Capture the cell that displays the provided text and extract its [x, y] central coordinate. 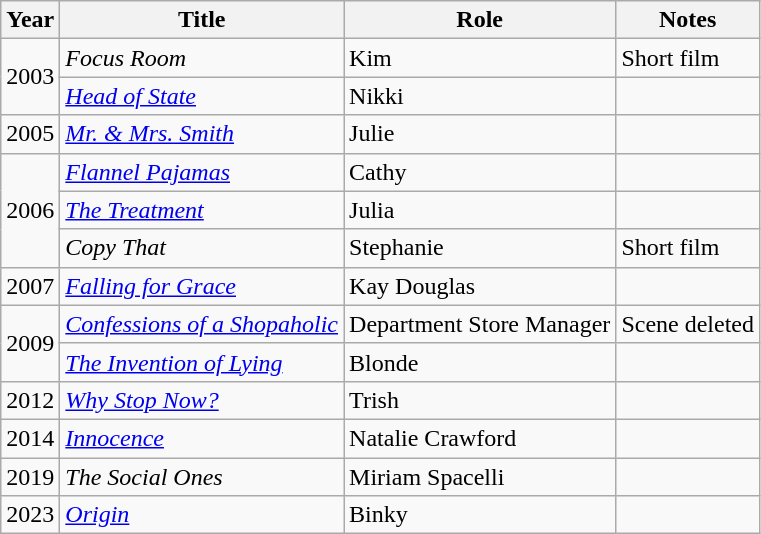
Kay Douglas [480, 286]
2019 [30, 477]
Kim [480, 58]
The Invention of Lying [202, 362]
Stephanie [480, 248]
Mr. & Mrs. Smith [202, 134]
2014 [30, 438]
2005 [30, 134]
Focus Room [202, 58]
Blonde [480, 362]
Natalie Crawford [480, 438]
Nikki [480, 96]
Cathy [480, 172]
Copy That [202, 248]
Falling for Grace [202, 286]
Why Stop Now? [202, 400]
Role [480, 20]
2012 [30, 400]
Title [202, 20]
Scene deleted [688, 324]
Julia [480, 210]
Head of State [202, 96]
Trish [480, 400]
Confessions of a Shopaholic [202, 324]
2023 [30, 515]
Miriam Spacelli [480, 477]
Origin [202, 515]
Department Store Manager [480, 324]
2009 [30, 343]
Flannel Pajamas [202, 172]
Binky [480, 515]
Notes [688, 20]
The Social Ones [202, 477]
2006 [30, 210]
The Treatment [202, 210]
2007 [30, 286]
Innocence [202, 438]
2003 [30, 77]
Julie [480, 134]
Year [30, 20]
